Determine the (X, Y) coordinate at the center of the cell enclosing the given text.  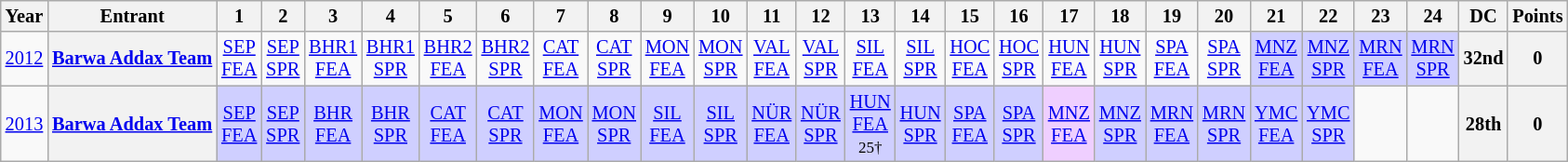
Points (1537, 16)
YMCFEA (1276, 124)
NÜRSPR (820, 124)
BHRSPR (391, 124)
20 (1224, 16)
2 (283, 16)
28th (1484, 124)
VALFEA (772, 59)
HOCSPR (1019, 59)
BHR1FEA (333, 59)
Entrant (132, 16)
3 (333, 16)
13 (870, 16)
5 (448, 16)
10 (720, 16)
HUNFEA25† (870, 124)
BHR2SPR (506, 59)
15 (969, 16)
8 (614, 16)
19 (1172, 16)
2013 (24, 124)
7 (560, 16)
VALSPR (820, 59)
6 (506, 16)
4 (391, 16)
HOCFEA (969, 59)
21 (1276, 16)
BHRFEA (333, 124)
11 (772, 16)
BHR1SPR (391, 59)
1 (239, 16)
24 (1433, 16)
22 (1328, 16)
17 (1070, 16)
2012 (24, 59)
BHR2FEA (448, 59)
DC (1484, 16)
14 (921, 16)
32nd (1484, 59)
23 (1380, 16)
HUNFEA (1070, 59)
16 (1019, 16)
18 (1120, 16)
12 (820, 16)
NÜRFEA (772, 124)
Year (24, 16)
YMCSPR (1328, 124)
9 (668, 16)
